Find where the given text appears and provide that cell's center as [x, y] coordinate. 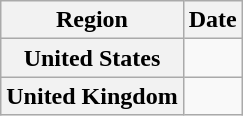
Date [212, 20]
United States [92, 58]
Region [92, 20]
United Kingdom [92, 96]
